Scan for the cell matching the given text and deliver its (X, Y) coordinate at center. 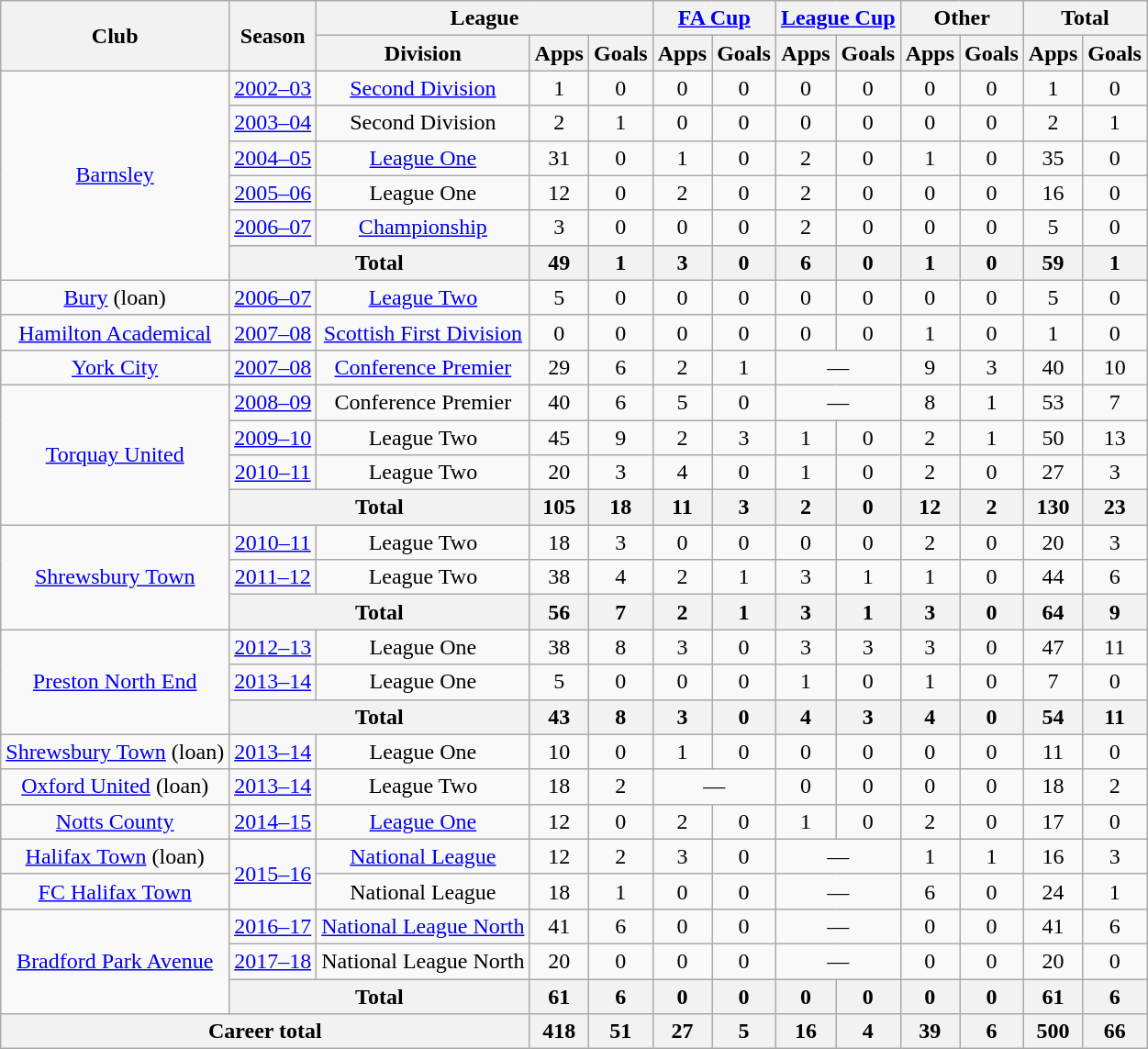
29 (559, 367)
54 (1053, 717)
66 (1115, 1032)
13 (1115, 438)
31 (559, 158)
2015–16 (273, 874)
Season (273, 36)
FA Cup (714, 18)
Notts County (116, 821)
35 (1053, 158)
2011–12 (273, 577)
418 (559, 1032)
45 (559, 438)
105 (559, 508)
Shrewsbury Town (116, 577)
League (485, 18)
24 (1053, 891)
44 (1053, 577)
2012–13 (273, 647)
56 (559, 612)
Career total (265, 1032)
2002–03 (273, 88)
50 (1053, 438)
2008–09 (273, 402)
Scottish First Division (423, 332)
47 (1053, 647)
51 (620, 1032)
Division (423, 53)
Torquay United (116, 454)
Preston North End (116, 682)
53 (1053, 402)
Shrewsbury Town (loan) (116, 752)
Hamilton Academical (116, 332)
49 (559, 262)
23 (1115, 508)
FC Halifax Town (116, 891)
64 (1053, 612)
League Cup (838, 18)
130 (1053, 508)
2014–15 (273, 821)
43 (559, 717)
500 (1053, 1032)
Barnsley (116, 175)
Oxford United (loan) (116, 787)
17 (1053, 821)
2009–10 (273, 438)
2003–04 (273, 123)
Championship (423, 228)
Other (962, 18)
Bradford Park Avenue (116, 961)
York City (116, 367)
Bury (loan) (116, 297)
2017–18 (273, 961)
2005–06 (273, 193)
2004–05 (273, 158)
59 (1053, 262)
2016–17 (273, 926)
39 (930, 1032)
Club (116, 36)
Halifax Town (loan) (116, 856)
